Search for the cell housing the specified text and yield its (x, y) center coordinate. 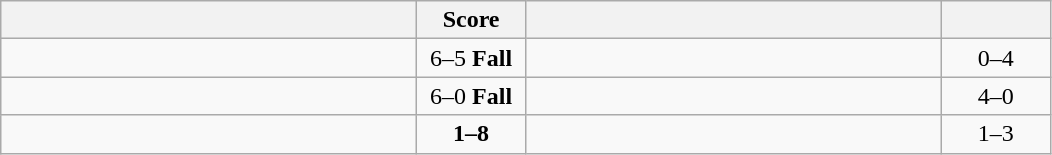
4–0 (996, 96)
6–5 Fall (472, 58)
1–8 (472, 134)
Score (472, 20)
0–4 (996, 58)
6–0 Fall (472, 96)
1–3 (996, 134)
